Return the [X, Y] coordinate for the center point of the cell that contains the specified text.  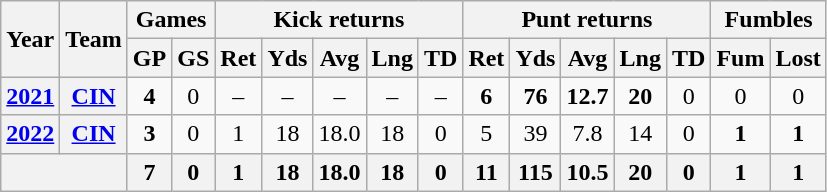
39 [536, 134]
Lost [798, 58]
7.8 [588, 134]
6 [486, 96]
Fumbles [768, 20]
14 [640, 134]
Punt returns [587, 20]
11 [486, 172]
12.7 [588, 96]
3 [149, 134]
GS [194, 58]
Games [170, 20]
Kick returns [339, 20]
5 [486, 134]
7 [149, 172]
Team [94, 39]
Year [30, 39]
Fum [740, 58]
10.5 [588, 172]
2021 [30, 96]
115 [536, 172]
4 [149, 96]
GP [149, 58]
76 [536, 96]
2022 [30, 134]
